Search for the cell housing the specified text and yield its [X, Y] center coordinate. 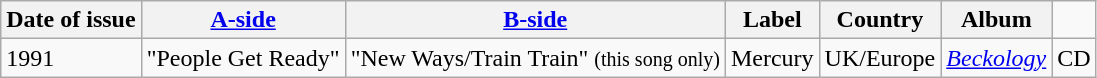
Beckology [996, 58]
Label [772, 20]
Country [880, 20]
1991 [71, 58]
UK/Europe [880, 58]
B-side [535, 20]
"People Get Ready" [243, 58]
CD [1074, 58]
Album [996, 20]
Mercury [772, 58]
A-side [243, 20]
"New Ways/Train Train" (this song only) [535, 58]
Date of issue [71, 20]
